Find where the given text appears and provide that cell's center as (X, Y) coordinate. 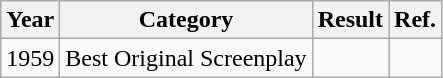
1959 (30, 58)
Year (30, 20)
Result (350, 20)
Best Original Screenplay (186, 58)
Ref. (416, 20)
Category (186, 20)
